Pinpoint the cell where the given text exists, returning its (X, Y) midpoint coordinate. 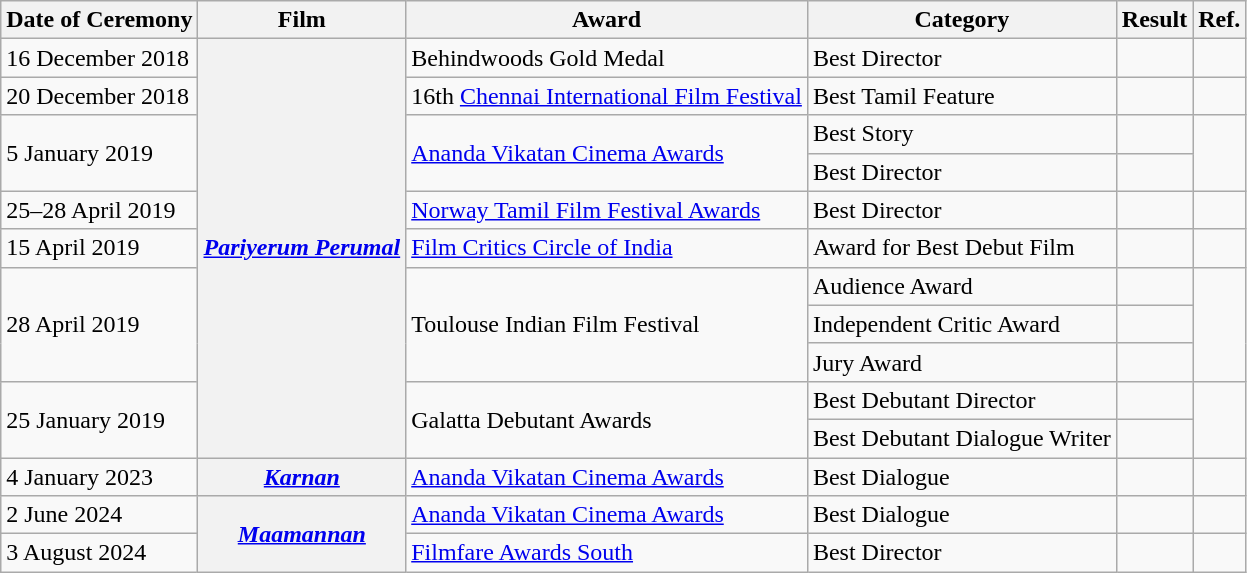
5 January 2019 (100, 153)
25–28 April 2019 (100, 210)
20 December 2018 (100, 96)
15 April 2019 (100, 248)
Galatta Debutant Awards (607, 419)
Maamannan (302, 534)
16th Chennai International Film Festival (607, 96)
Film (302, 20)
Best Story (962, 134)
Ref. (1220, 20)
Result (1154, 20)
Independent Critic Award (962, 324)
Best Debutant Director (962, 400)
Date of Ceremony (100, 20)
Jury Award (962, 362)
2 June 2024 (100, 515)
Toulouse Indian Film Festival (607, 324)
25 January 2019 (100, 419)
Karnan (302, 477)
16 December 2018 (100, 58)
Category (962, 20)
3 August 2024 (100, 553)
4 January 2023 (100, 477)
Audience Award (962, 286)
Best Debutant Dialogue Writer (962, 438)
Award (607, 20)
Behindwoods Gold Medal (607, 58)
Film Critics Circle of India (607, 248)
Award for Best Debut Film (962, 248)
28 April 2019 (100, 324)
Pariyerum Perumal (302, 248)
Norway Tamil Film Festival Awards (607, 210)
Filmfare Awards South (607, 553)
Best Tamil Feature (962, 96)
